Output the [x, y] coordinate of the center of the cell containing the given text.  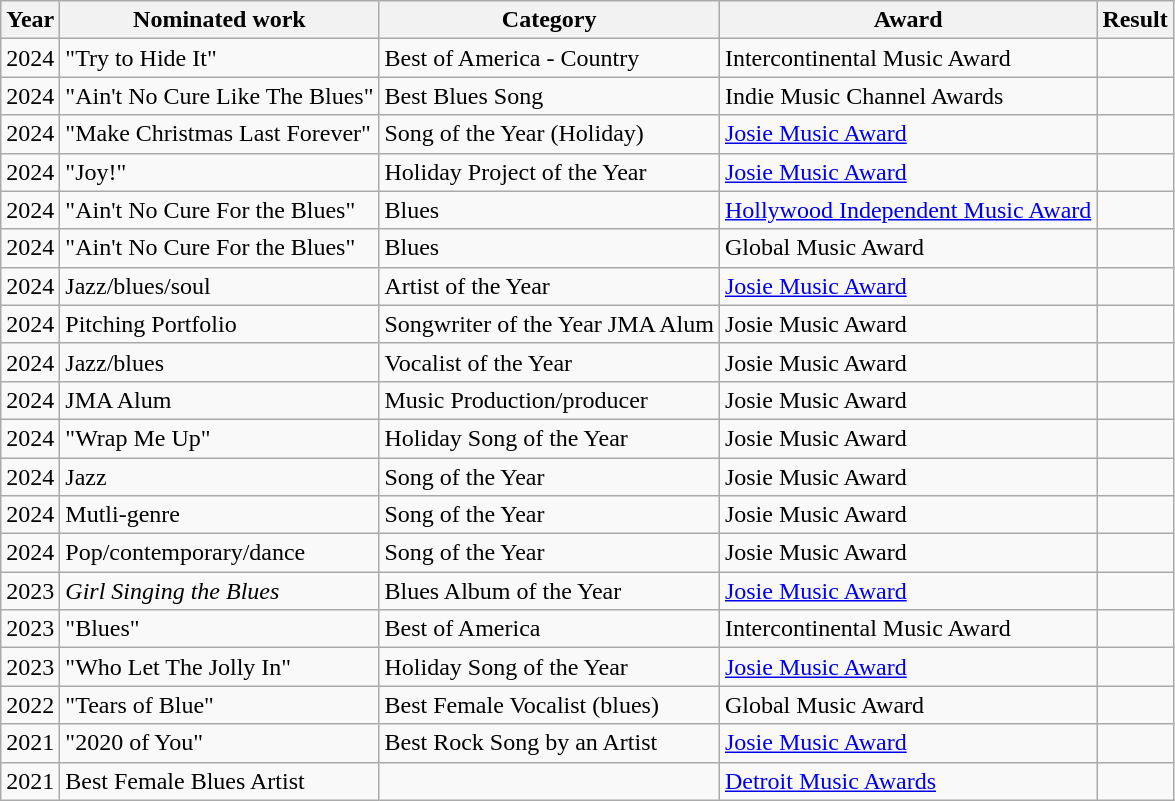
Indie Music Channel Awards [908, 96]
Award [908, 20]
"Wrap Me Up" [220, 438]
Pitching Portfolio [220, 324]
2022 [30, 705]
Holiday Project of the Year [549, 172]
Best of America [549, 629]
"Make Christmas Last Forever" [220, 134]
Jazz/blues/soul [220, 286]
Music Production/producer [549, 400]
Jazz/blues [220, 362]
"Blues" [220, 629]
Girl Singing the Blues [220, 591]
Best of America - Country [549, 58]
"Tears of Blue" [220, 705]
JMA Alum [220, 400]
Best Rock Song by an Artist [549, 743]
Jazz [220, 477]
Artist of the Year [549, 286]
Best Female Vocalist (blues) [549, 705]
"Try to Hide It" [220, 58]
Blues Album of the Year [549, 591]
Song of the Year (Holiday) [549, 134]
Hollywood Independent Music Award [908, 210]
Nominated work [220, 20]
"Ain't No Cure Like The Blues" [220, 96]
Songwriter of the Year JMA Alum [549, 324]
"Joy!" [220, 172]
Best Female Blues Artist [220, 781]
Result [1135, 20]
"Who Let The Jolly In" [220, 667]
Mutli-genre [220, 515]
Year [30, 20]
Best Blues Song [549, 96]
"2020 of You" [220, 743]
Pop/contemporary/dance [220, 553]
Detroit Music Awards [908, 781]
Category [549, 20]
Vocalist of the Year [549, 362]
